Detect which cell encompasses the target text, then output its [x, y] center coordinate. 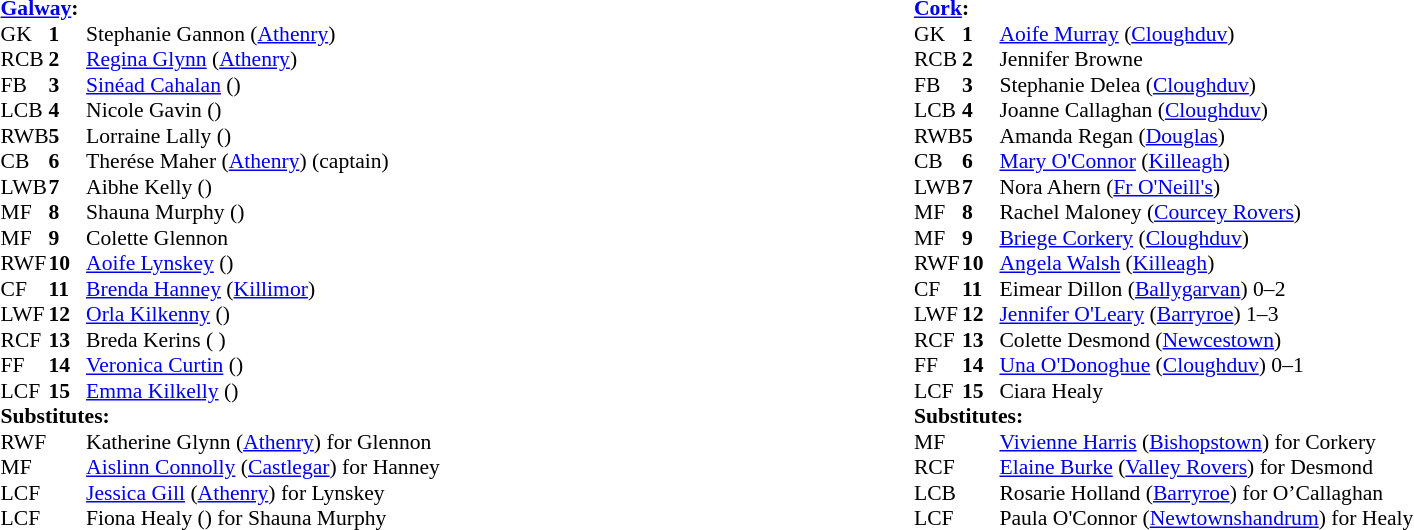
Orla Kilkenny () [263, 315]
Colette Desmond (Newcestown) [1206, 340]
Nicole Gavin () [263, 111]
Emma Kilkelly () [263, 391]
Ciara Healy [1206, 391]
Angela Walsh (Killeagh) [1206, 263]
Una O'Donoghue (Cloughduv) 0–1 [1206, 365]
Jennifer Browne [1206, 59]
Colette Glennon [263, 238]
Veronica Curtin () [263, 365]
Aoife Murray (Cloughduv) [1206, 34]
Stephanie Delea (Cloughduv) [1206, 85]
Aibhe Kelly () [263, 187]
Aislinn Connolly (Castlegar) for Hanney [263, 467]
Mary O'Connor (Killeagh) [1206, 161]
Amanda Regan (Douglas) [1206, 136]
Regina Glynn (Athenry) [263, 59]
Brenda Hanney (Killimor) [263, 289]
Joanne Callaghan (Cloughduv) [1206, 111]
Stephanie Gannon (Athenry) [263, 34]
Therése Maher (Athenry) (captain) [263, 161]
Vivienne Harris (Bishopstown) for Corkery [1206, 442]
Breda Kerins ( ) [263, 340]
Eimear Dillon (Ballygarvan) 0–2 [1206, 289]
Elaine Burke (Valley Rovers) for Desmond [1206, 467]
Jessica Gill (Athenry) for Lynskey [263, 493]
Lorraine Lally () [263, 136]
Nora Ahern (Fr O'Neill's) [1206, 187]
Jennifer O'Leary (Barryroe) 1–3 [1206, 315]
Briege Corkery (Cloughduv) [1206, 238]
Rosarie Holland (Barryroe) for O’Callaghan [1206, 493]
Katherine Glynn (Athenry) for Glennon [263, 442]
Rachel Maloney (Courcey Rovers) [1206, 213]
Shauna Murphy () [263, 213]
Sinéad Cahalan () [263, 85]
Aoife Lynskey () [263, 263]
